Determine the [X, Y] coordinate at the center of the cell enclosing the given text.  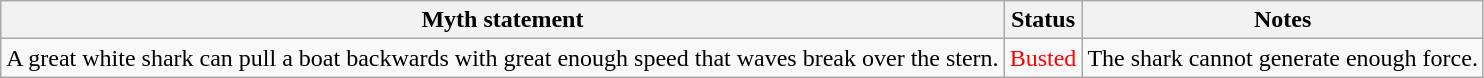
Status [1043, 20]
Busted [1043, 58]
A great white shark can pull a boat backwards with great enough speed that waves break over the stern. [502, 58]
Myth statement [502, 20]
Notes [1283, 20]
The shark cannot generate enough force. [1283, 58]
